Provide the [x, y] coordinate of the cell's center where the given text is located.  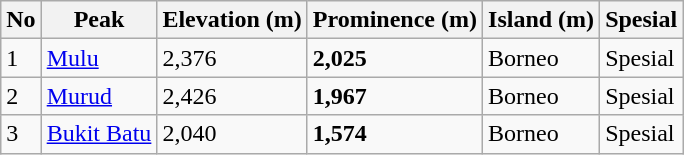
Prominence (m) [394, 20]
Island (m) [542, 20]
1,574 [394, 134]
Mulu [99, 58]
2,025 [394, 58]
1,967 [394, 96]
2,040 [232, 134]
No [21, 20]
Peak [99, 20]
1 [21, 58]
2,376 [232, 58]
2 [21, 96]
2,426 [232, 96]
3 [21, 134]
Murud [99, 96]
Elevation (m) [232, 20]
Bukit Batu [99, 134]
